Locate the cell with the specified text and output its (x, y) center coordinate. 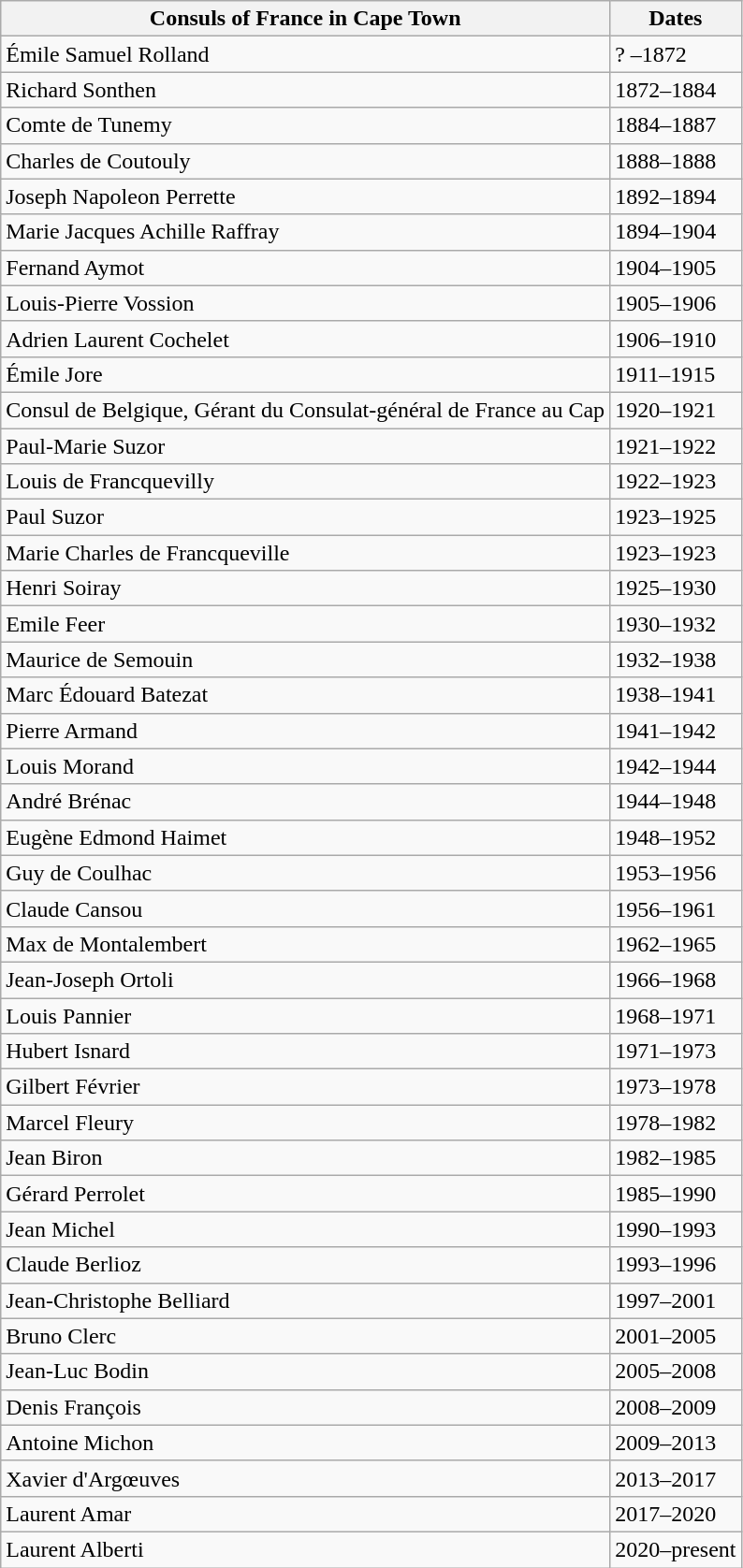
Dates (676, 19)
Jean-Luc Bodin (305, 1372)
Gérard Perrolet (305, 1194)
Max de Montalembert (305, 944)
Louis-Pierre Vossion (305, 303)
Louis de Francquevilly (305, 482)
Emile Feer (305, 624)
1948–1952 (676, 837)
1911–1915 (676, 374)
1962–1965 (676, 944)
1922–1923 (676, 482)
1942–1944 (676, 766)
Pierre Armand (305, 731)
1884–1887 (676, 125)
2013–2017 (676, 1478)
Consul de Belgique, Gérant du Consulat-général de France au Cap (305, 410)
Laurent Alberti (305, 1549)
Marcel Fleury (305, 1123)
Richard Sonthen (305, 90)
Paul Suzor (305, 517)
1985–1990 (676, 1194)
Fernand Aymot (305, 268)
2020–present (676, 1549)
1923–1923 (676, 553)
1956–1961 (676, 908)
Eugène Edmond Haimet (305, 837)
2005–2008 (676, 1372)
Jean Michel (305, 1229)
1904–1905 (676, 268)
1993–1996 (676, 1265)
André Brénac (305, 802)
Xavier d'Argœuves (305, 1478)
Maurice de Semouin (305, 660)
Jean Biron (305, 1158)
Adrien Laurent Cochelet (305, 339)
1953–1956 (676, 873)
Jean-Joseph Ortoli (305, 980)
1872–1884 (676, 90)
Marc Édouard Batezat (305, 695)
Paul-Marie Suzor (305, 446)
1990–1993 (676, 1229)
1925–1930 (676, 588)
1978–1982 (676, 1123)
1968–1971 (676, 1015)
? –1872 (676, 54)
1923–1925 (676, 517)
Joseph Napoleon Perrette (305, 196)
2001–2005 (676, 1336)
Jean-Christophe Belliard (305, 1300)
1966–1968 (676, 980)
Hubert Isnard (305, 1052)
Émile Jore (305, 374)
Antoine Michon (305, 1443)
2009–2013 (676, 1443)
Charles de Coutouly (305, 161)
2008–2009 (676, 1407)
Louis Morand (305, 766)
Comte de Tunemy (305, 125)
Guy de Coulhac (305, 873)
1920–1921 (676, 410)
2017–2020 (676, 1514)
1941–1942 (676, 731)
1894–1904 (676, 232)
1938–1941 (676, 695)
Marie Jacques Achille Raffray (305, 232)
1930–1932 (676, 624)
1905–1906 (676, 303)
Marie Charles de Francqueville (305, 553)
1971–1973 (676, 1052)
Laurent Amar (305, 1514)
Henri Soiray (305, 588)
1888–1888 (676, 161)
Bruno Clerc (305, 1336)
1906–1910 (676, 339)
1892–1894 (676, 196)
Consuls of France in Cape Town (305, 19)
1982–1985 (676, 1158)
Gilbert Février (305, 1087)
Claude Berlioz (305, 1265)
1932–1938 (676, 660)
Louis Pannier (305, 1015)
Claude Cansou (305, 908)
1944–1948 (676, 802)
1973–1978 (676, 1087)
Denis François (305, 1407)
1997–2001 (676, 1300)
1921–1922 (676, 446)
Émile Samuel Rolland (305, 54)
